Provide the [X, Y] coordinate of the cell's center where the given text is located.  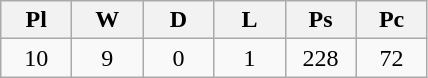
0 [178, 58]
72 [392, 58]
L [250, 20]
228 [320, 58]
Ps [320, 20]
W [108, 20]
Pl [36, 20]
1 [250, 58]
10 [36, 58]
Pc [392, 20]
9 [108, 58]
D [178, 20]
